Extract the (X, Y) coordinate from the center of the cell holding the provided text.  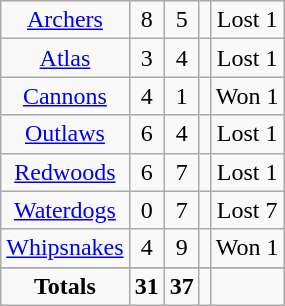
Waterdogs (65, 210)
0 (146, 210)
1 (182, 96)
31 (146, 286)
3 (146, 58)
Lost 7 (247, 210)
Totals (65, 286)
Archers (65, 20)
9 (182, 248)
37 (182, 286)
Outlaws (65, 134)
8 (146, 20)
Atlas (65, 58)
Cannons (65, 96)
Whipsnakes (65, 248)
5 (182, 20)
Redwoods (65, 172)
